Extract the (X, Y) coordinate from the center of the cell holding the provided text.  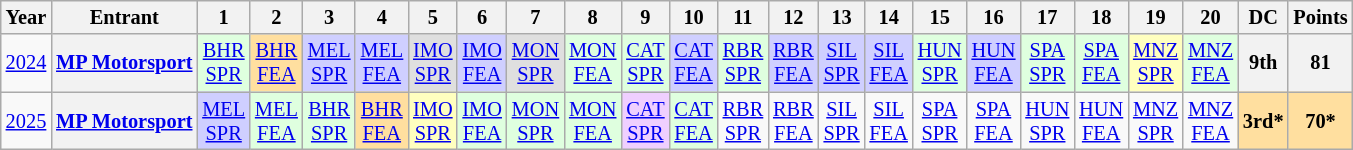
6 (482, 17)
9 (645, 17)
Points (1320, 17)
8 (592, 17)
81 (1320, 63)
10 (693, 17)
15 (940, 17)
3 (330, 17)
70* (1320, 121)
20 (1210, 17)
DC (1263, 17)
12 (793, 17)
1 (224, 17)
18 (1101, 17)
Entrant (124, 17)
14 (889, 17)
4 (382, 17)
16 (994, 17)
5 (432, 17)
7 (536, 17)
9th (1263, 63)
2024 (26, 63)
3rd* (1263, 121)
2 (276, 17)
Year (26, 17)
13 (842, 17)
19 (1156, 17)
2025 (26, 121)
17 (1047, 17)
11 (743, 17)
